Capture the cell that displays the provided text and extract its (X, Y) central coordinate. 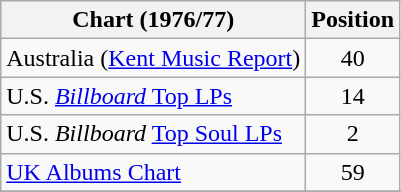
59 (353, 172)
14 (353, 96)
40 (353, 58)
Australia (Kent Music Report) (154, 58)
Position (353, 20)
U.S. Billboard Top LPs (154, 96)
Chart (1976/77) (154, 20)
UK Albums Chart (154, 172)
2 (353, 134)
U.S. Billboard Top Soul LPs (154, 134)
